Capture the cell that displays the provided text and extract its (X, Y) central coordinate. 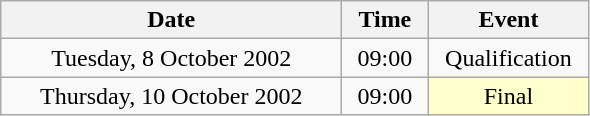
Event (508, 20)
Tuesday, 8 October 2002 (172, 58)
Qualification (508, 58)
Time (385, 20)
Date (172, 20)
Thursday, 10 October 2002 (172, 96)
Final (508, 96)
